Pinpoint the cell where the given text exists, returning its [X, Y] midpoint coordinate. 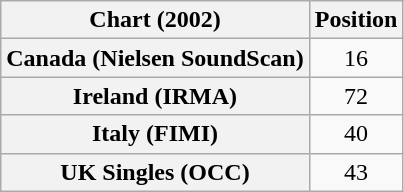
43 [356, 172]
UK Singles (OCC) [155, 172]
Italy (FIMI) [155, 134]
16 [356, 58]
Chart (2002) [155, 20]
40 [356, 134]
Position [356, 20]
Canada (Nielsen SoundScan) [155, 58]
72 [356, 96]
Ireland (IRMA) [155, 96]
